Search for the cell housing the specified text and yield its (x, y) center coordinate. 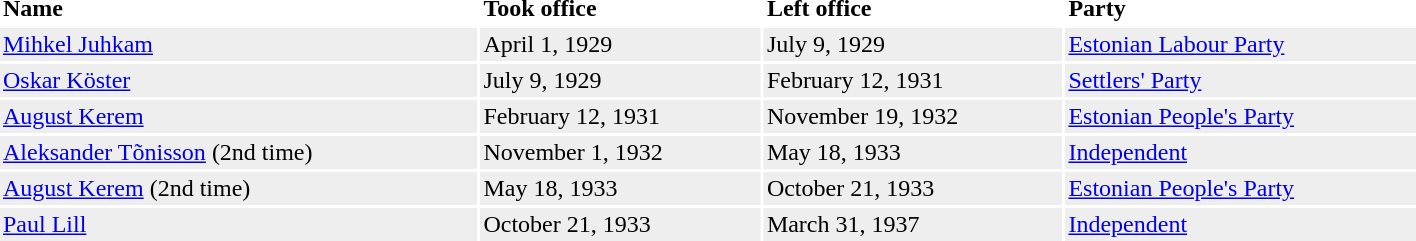
April 1, 1929 (620, 44)
Oskar Köster (238, 80)
Aleksander Tõnisson (2nd time) (238, 152)
Mihkel Juhkam (238, 44)
Paul Lill (238, 224)
November 19, 1932 (914, 116)
March 31, 1937 (914, 224)
Estonian Labour Party (1240, 44)
November 1, 1932 (620, 152)
Settlers' Party (1240, 80)
August Kerem (238, 116)
August Kerem (2nd time) (238, 188)
